Scan for the cell matching the given text and deliver its [x, y] coordinate at center. 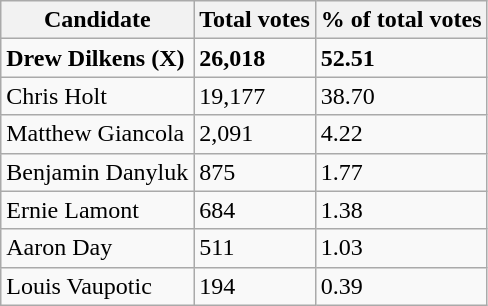
1.77 [401, 172]
0.39 [401, 286]
19,177 [255, 96]
Matthew Giancola [98, 134]
Ernie Lamont [98, 210]
2,091 [255, 134]
875 [255, 172]
1.03 [401, 248]
4.22 [401, 134]
Candidate [98, 20]
Louis Vaupotic [98, 286]
38.70 [401, 96]
684 [255, 210]
52.51 [401, 58]
Aaron Day [98, 248]
Benjamin Danyluk [98, 172]
Chris Holt [98, 96]
% of total votes [401, 20]
511 [255, 248]
194 [255, 286]
26,018 [255, 58]
Total votes [255, 20]
1.38 [401, 210]
Drew Dilkens (X) [98, 58]
